Locate the cell with the specified text and output its (X, Y) center coordinate. 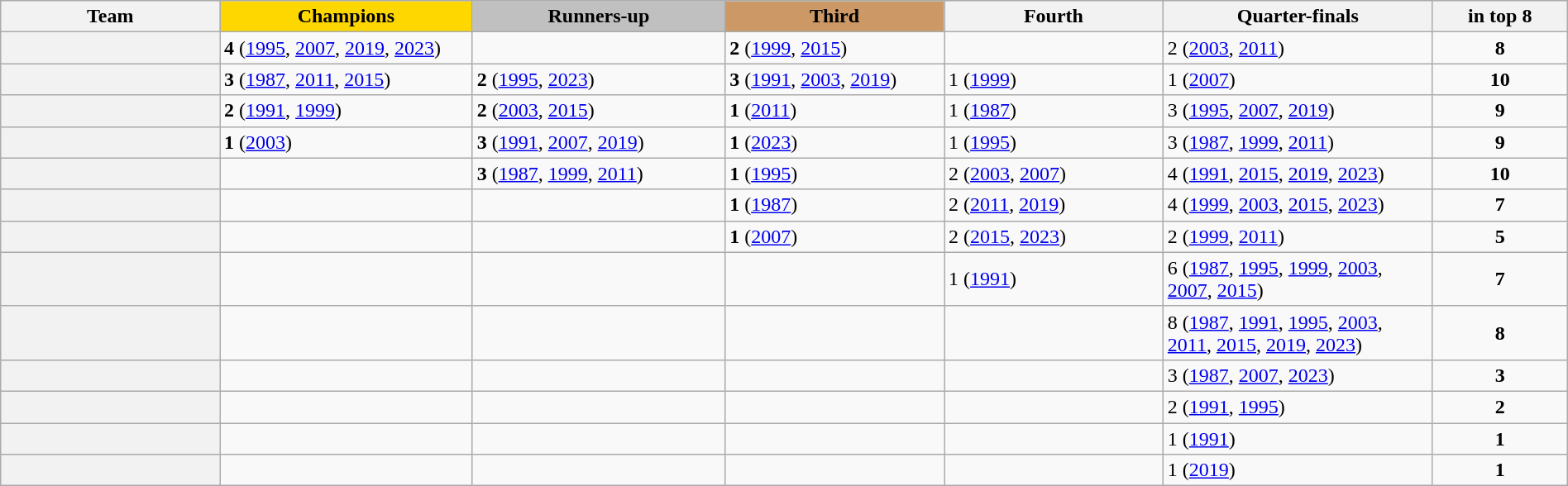
Fourth (1054, 17)
1 (2023) (835, 142)
2 (2015, 2023) (1054, 236)
5 (1500, 236)
1 (2003) (347, 142)
Third (835, 17)
3 (1995, 2007, 2019) (1298, 111)
2 (1991, 1995) (1298, 407)
Champions (347, 17)
3 (1991, 2007, 2019) (599, 142)
2 (1995, 2023) (599, 79)
1 (2011) (835, 111)
2 (2003, 2011) (1298, 48)
3 (1991, 2003, 2019) (835, 79)
4 (1999, 2003, 2015, 2023) (1298, 205)
2 (1500, 407)
2 (1999, 2011) (1298, 236)
Runners-up (599, 17)
6 (1987, 1995, 1999, 2003, 2007, 2015) (1298, 279)
4 (1991, 2015, 2019, 2023) (1298, 174)
4 (1995, 2007, 2019, 2023) (347, 48)
in top 8 (1500, 17)
2 (2003, 2015) (599, 111)
8 (1987, 1991, 1995, 2003, 2011, 2015, 2019, 2023) (1298, 332)
3 (1987, 2011, 2015) (347, 79)
Quarter-finals (1298, 17)
1 (2019) (1298, 470)
2 (2003, 2007) (1054, 174)
2 (1999, 2015) (835, 48)
1 (1999) (1054, 79)
3 (1500, 375)
Team (111, 17)
3 (1987, 2007, 2023) (1298, 375)
2 (2011, 2019) (1054, 205)
2 (1991, 1999) (347, 111)
